Identify which cell holds the provided text, then report its (X, Y) central coordinate. 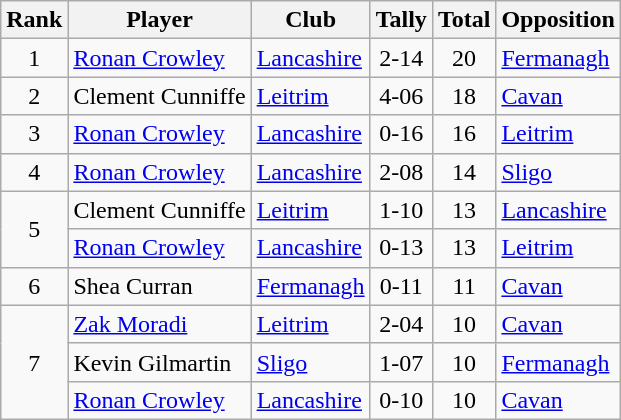
Tally (401, 20)
1 (34, 58)
5 (34, 229)
4 (34, 172)
6 (34, 286)
2 (34, 96)
16 (464, 134)
Zak Moradi (160, 324)
14 (464, 172)
3 (34, 134)
2-04 (401, 324)
Total (464, 20)
7 (34, 362)
Kevin Gilmartin (160, 362)
Player (160, 20)
0-16 (401, 134)
2-14 (401, 58)
Rank (34, 20)
4-06 (401, 96)
0-10 (401, 400)
0-13 (401, 248)
Club (310, 20)
1-10 (401, 210)
18 (464, 96)
11 (464, 286)
0-11 (401, 286)
Shea Curran (160, 286)
1-07 (401, 362)
20 (464, 58)
Opposition (558, 20)
2-08 (401, 172)
